Find where the given text appears and provide that cell's center as (X, Y) coordinate. 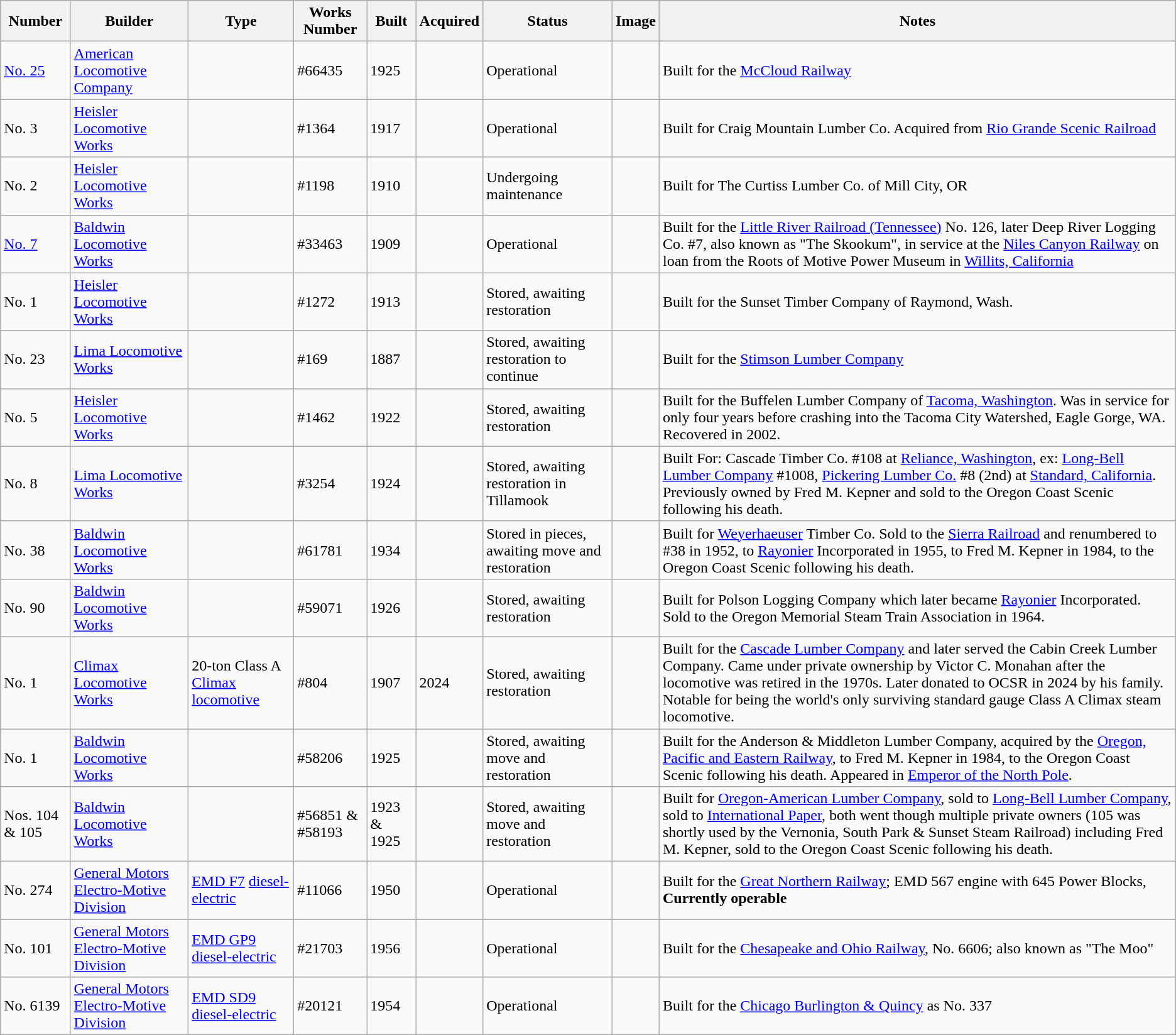
1917 (391, 128)
1954 (391, 1006)
No. 90 (35, 608)
Works Number (330, 21)
Stored, awaiting restoration to continue (548, 359)
Stored in pieces, awaiting move and restoration (548, 550)
Type (241, 21)
#33463 (330, 244)
American Locomotive Company (129, 70)
EMD F7 diesel-electric (241, 890)
Status (548, 21)
Image (636, 21)
Builder (129, 21)
EMD GP9 diesel-electric (241, 948)
#804 (330, 682)
No. 7 (35, 244)
No. 3 (35, 128)
#169 (330, 359)
Undergoing maintenance (548, 186)
Notes (917, 21)
No. 38 (35, 550)
Built for the Sunset Timber Company of Raymond, Wash. (917, 302)
Acquired (450, 21)
Built for The Curtiss Lumber Co. of Mill City, OR (917, 186)
#21703 (330, 948)
1922 (391, 417)
No. 5 (35, 417)
No. 6139 (35, 1006)
#66435 (330, 70)
EMD SD9 diesel-electric (241, 1006)
Stored, awaiting restoration in Tillamook (548, 484)
#3254 (330, 484)
#1364 (330, 128)
Built for the Stimson Lumber Company (917, 359)
No. 274 (35, 890)
1910 (391, 186)
1909 (391, 244)
No. 2 (35, 186)
Built for Polson Logging Company which later became Rayonier Incorporated. Sold to the Oregon Memorial Steam Train Association in 1964. (917, 608)
#1198 (330, 186)
No. 8 (35, 484)
1923 & 1925 (391, 824)
#1462 (330, 417)
#56851 & #58193 (330, 824)
#1272 (330, 302)
Nos. 104 & 105 (35, 824)
No. 25 (35, 70)
1926 (391, 608)
2024 (450, 682)
#61781 (330, 550)
Climax Locomotive Works (129, 682)
#20121 (330, 1006)
Built (391, 21)
No. 23 (35, 359)
1924 (391, 484)
1907 (391, 682)
1956 (391, 948)
1934 (391, 550)
Built for the Chicago Burlington & Quincy as No. 337 (917, 1006)
#59071 (330, 608)
Number (35, 21)
No. 101 (35, 948)
1913 (391, 302)
Built for the Chesapeake and Ohio Railway, No. 6606; also known as "The Moo" (917, 948)
Built for Craig Mountain Lumber Co. Acquired from Rio Grande Scenic Railroad (917, 128)
1950 (391, 890)
Built for the Great Northern Railway; EMD 567 engine with 645 Power Blocks, Currently operable (917, 890)
20-ton Class A Climax locomotive (241, 682)
Built for the McCloud Railway (917, 70)
1887 (391, 359)
#11066 (330, 890)
#58206 (330, 758)
